Identify which cell holds the provided text, then report its (X, Y) central coordinate. 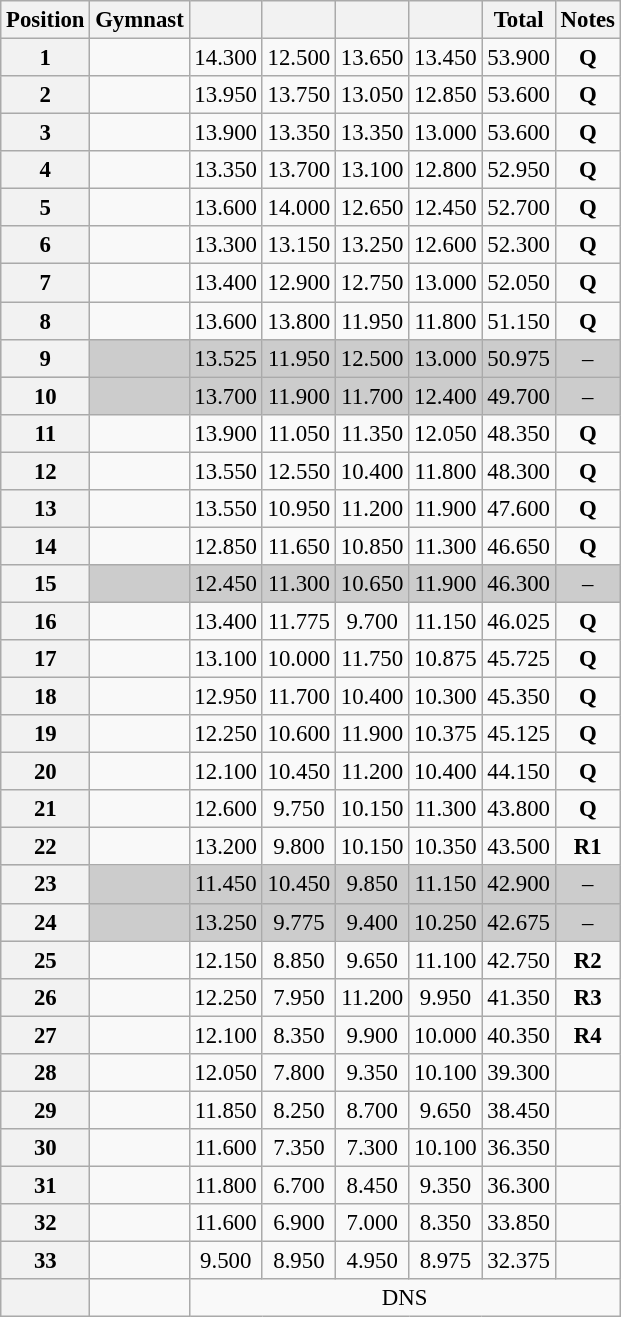
Notes (588, 20)
45.725 (518, 659)
52.700 (518, 208)
1 (46, 58)
52.950 (518, 170)
22 (46, 847)
47.600 (518, 509)
13.525 (226, 358)
13.300 (226, 245)
45.350 (518, 697)
48.300 (518, 471)
42.675 (518, 922)
32 (46, 1223)
14 (46, 546)
7.000 (372, 1223)
45.125 (518, 734)
8.850 (298, 960)
10.850 (372, 546)
9.700 (372, 621)
8.250 (298, 1110)
R3 (588, 997)
40.350 (518, 1035)
12.950 (226, 697)
15 (46, 584)
4 (46, 170)
13.450 (446, 58)
7 (46, 283)
13.800 (298, 321)
24 (46, 922)
7.800 (298, 1073)
20 (46, 772)
4.950 (372, 1261)
12.150 (226, 960)
33.850 (518, 1223)
DNS (404, 1298)
11 (46, 433)
43.800 (518, 809)
12.800 (446, 170)
48.350 (518, 433)
14.300 (226, 58)
11.050 (298, 433)
26 (46, 997)
11.100 (446, 960)
10.375 (446, 734)
11.650 (298, 546)
3 (46, 133)
9.800 (298, 847)
36.350 (518, 1148)
21 (46, 809)
12.900 (298, 283)
8.950 (298, 1261)
12.650 (372, 208)
12.400 (446, 396)
10.350 (446, 847)
12.550 (298, 471)
13.650 (372, 58)
10.300 (446, 697)
27 (46, 1035)
7.350 (298, 1148)
10.250 (446, 922)
6.700 (298, 1185)
10.650 (372, 584)
13.200 (226, 847)
30 (46, 1148)
9.900 (372, 1035)
9.500 (226, 1261)
25 (46, 960)
13.150 (298, 245)
13 (46, 509)
13.950 (226, 95)
Position (46, 20)
R1 (588, 847)
44.150 (518, 772)
42.900 (518, 885)
R2 (588, 960)
29 (46, 1110)
8.450 (372, 1185)
R4 (588, 1035)
16 (46, 621)
Gymnast (140, 20)
14.000 (298, 208)
10.600 (298, 734)
53.900 (518, 58)
11.750 (372, 659)
8.975 (446, 1261)
50.975 (518, 358)
10.950 (298, 509)
10 (46, 396)
9.950 (446, 997)
38.450 (518, 1110)
42.750 (518, 960)
46.300 (518, 584)
36.300 (518, 1185)
41.350 (518, 997)
8.700 (372, 1110)
12.750 (372, 283)
18 (46, 697)
13.050 (372, 95)
6.900 (298, 1223)
Total (518, 20)
52.300 (518, 245)
52.050 (518, 283)
9.400 (372, 922)
9.775 (298, 922)
11.775 (298, 621)
9 (46, 358)
10.875 (446, 659)
51.150 (518, 321)
31 (46, 1185)
33 (46, 1261)
46.650 (518, 546)
49.700 (518, 396)
32.375 (518, 1261)
12 (46, 471)
39.300 (518, 1073)
43.500 (518, 847)
8 (46, 321)
19 (46, 734)
11.350 (372, 433)
17 (46, 659)
9.850 (372, 885)
7.950 (298, 997)
13.750 (298, 95)
7.300 (372, 1148)
46.025 (518, 621)
6 (46, 245)
9.750 (298, 809)
11.850 (226, 1110)
5 (46, 208)
11.450 (226, 885)
23 (46, 885)
2 (46, 95)
28 (46, 1073)
